Identify which cell holds the provided text, then report its (X, Y) central coordinate. 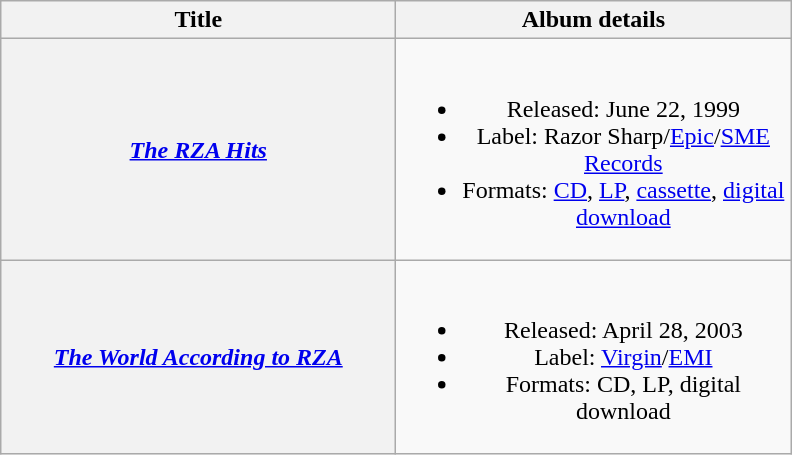
Released: April 28, 2003Label: Virgin/EMIFormats: CD, LP, digital download (594, 357)
Title (198, 20)
The RZA Hits (198, 150)
The World According to RZA (198, 357)
Released: June 22, 1999Label: Razor Sharp/Epic/SME RecordsFormats: CD, LP, cassette, digital download (594, 150)
Album details (594, 20)
